Capture the cell that displays the provided text and extract its [x, y] central coordinate. 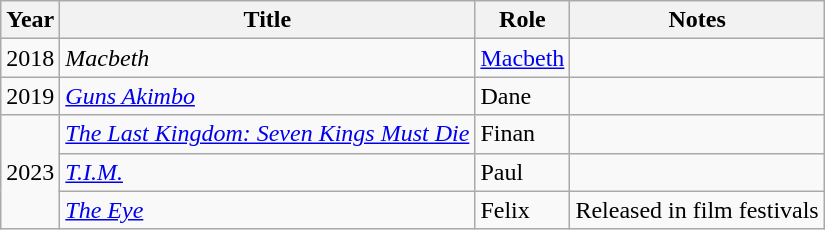
Felix [522, 210]
Paul [522, 172]
Role [522, 20]
Released in film festivals [697, 210]
Finan [522, 134]
Dane [522, 96]
The Eye [268, 210]
Notes [697, 20]
The Last Kingdom: Seven Kings Must Die [268, 134]
2019 [30, 96]
T.I.M. [268, 172]
2018 [30, 58]
2023 [30, 172]
Year [30, 20]
Title [268, 20]
Guns Akimbo [268, 96]
